Detect which cell encompasses the target text, then output its (X, Y) center coordinate. 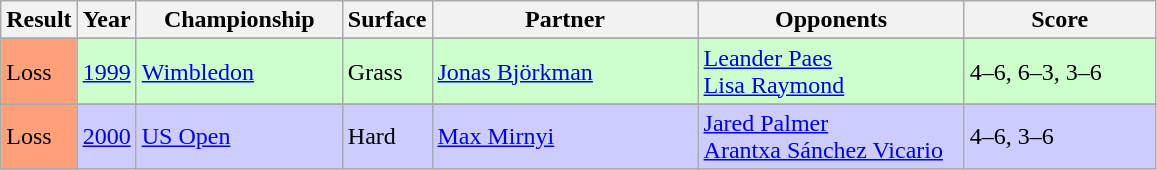
Wimbledon (239, 72)
Partner (565, 20)
Leander PaesLisa Raymond (831, 72)
2000 (106, 136)
Grass (387, 72)
Score (1060, 20)
Result (39, 20)
US Open (239, 136)
Year (106, 20)
Opponents (831, 20)
Jared PalmerArantxa Sánchez Vicario (831, 136)
4–6, 6–3, 3–6 (1060, 72)
Championship (239, 20)
4–6, 3–6 (1060, 136)
Jonas Björkman (565, 72)
Max Mirnyi (565, 136)
Hard (387, 136)
Surface (387, 20)
1999 (106, 72)
